Return [X, Y] of the center of cell containing provided text 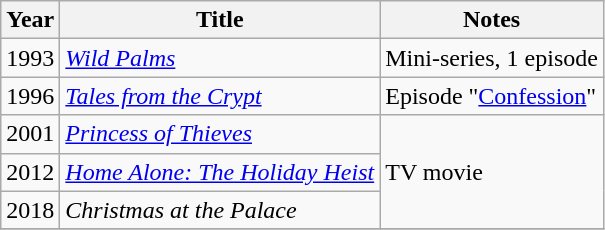
2001 [30, 134]
1996 [30, 96]
2012 [30, 172]
Princess of Thieves [220, 134]
1993 [30, 58]
Title [220, 20]
Home Alone: The Holiday Heist [220, 172]
Year [30, 20]
TV movie [492, 172]
Wild Palms [220, 58]
Mini-series, 1 episode [492, 58]
Christmas at the Palace [220, 210]
Episode "Confession" [492, 96]
Tales from the Crypt [220, 96]
2018 [30, 210]
Notes [492, 20]
